Pinpoint the cell where the given text exists, returning its (x, y) midpoint coordinate. 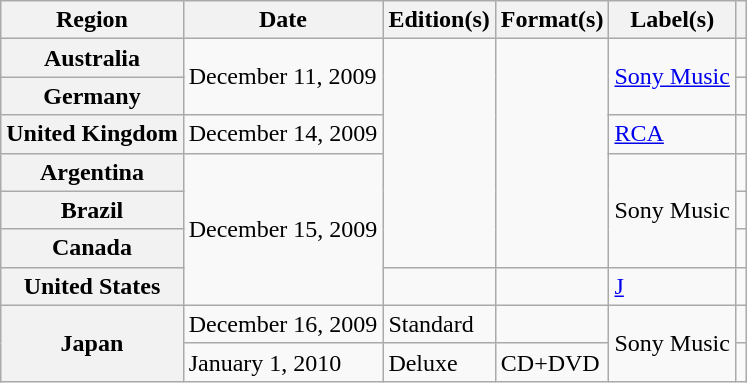
Standard (439, 324)
Australia (92, 58)
Argentina (92, 172)
Japan (92, 343)
Deluxe (439, 362)
December 14, 2009 (283, 134)
Label(s) (672, 20)
January 1, 2010 (283, 362)
December 11, 2009 (283, 77)
Edition(s) (439, 20)
United Kingdom (92, 134)
Format(s) (552, 20)
J (672, 286)
Region (92, 20)
United States (92, 286)
RCA (672, 134)
December 15, 2009 (283, 229)
Canada (92, 248)
Germany (92, 96)
December 16, 2009 (283, 324)
CD+DVD (552, 362)
Date (283, 20)
Brazil (92, 210)
